Provide the [x, y] coordinate of the cell's center where the given text is located.  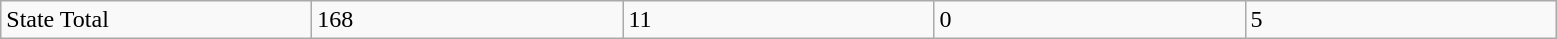
11 [778, 20]
State Total [156, 20]
5 [1400, 20]
168 [468, 20]
0 [1090, 20]
